From the cell containing the given text, extract its center point as (X, Y) coordinate. 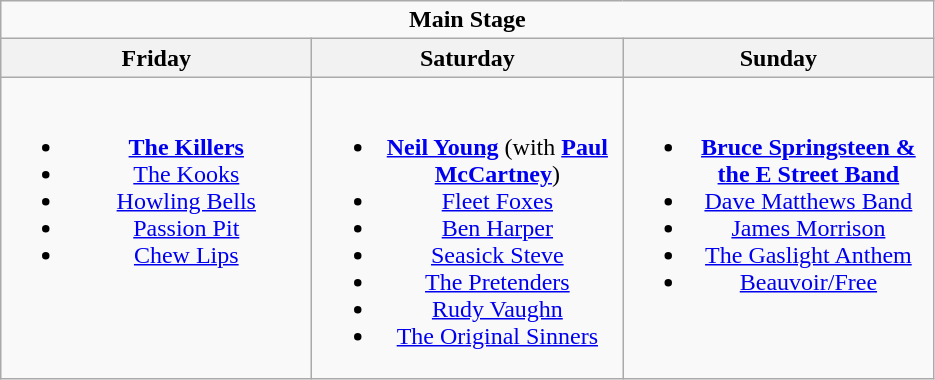
The KillersThe KooksHowling BellsPassion PitChew Lips (156, 228)
Sunday (778, 58)
Saturday (468, 58)
Bruce Springsteen & the E Street BandDave Matthews BandJames MorrisonThe Gaslight AnthemBeauvoir/Free (778, 228)
Main Stage (468, 20)
Friday (156, 58)
Neil Young (with Paul McCartney)Fleet FoxesBen HarperSeasick SteveThe PretendersRudy VaughnThe Original Sinners (468, 228)
